Provide the [x, y] coordinate of the cell's center where the given text is located.  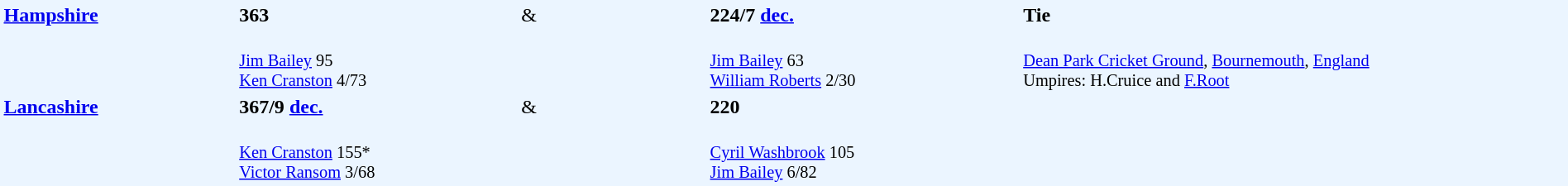
367/9 dec. [378, 107]
224/7 dec. [864, 15]
Jim Bailey 95 Ken Cranston 4/73 [378, 61]
Ken Cranston 155* Victor Ransom 3/68 [378, 152]
Dean Park Cricket Ground, Bournemouth, England Umpires: H.Cruice and F.Root [1293, 107]
Lancashire [119, 139]
Tie [1293, 15]
Jim Bailey 63 William Roberts 2/30 [864, 61]
Hampshire [119, 47]
Cyril Washbrook 105 Jim Bailey 6/82 [864, 152]
363 [378, 15]
220 [864, 107]
